Search for the cell housing the specified text and yield its [X, Y] center coordinate. 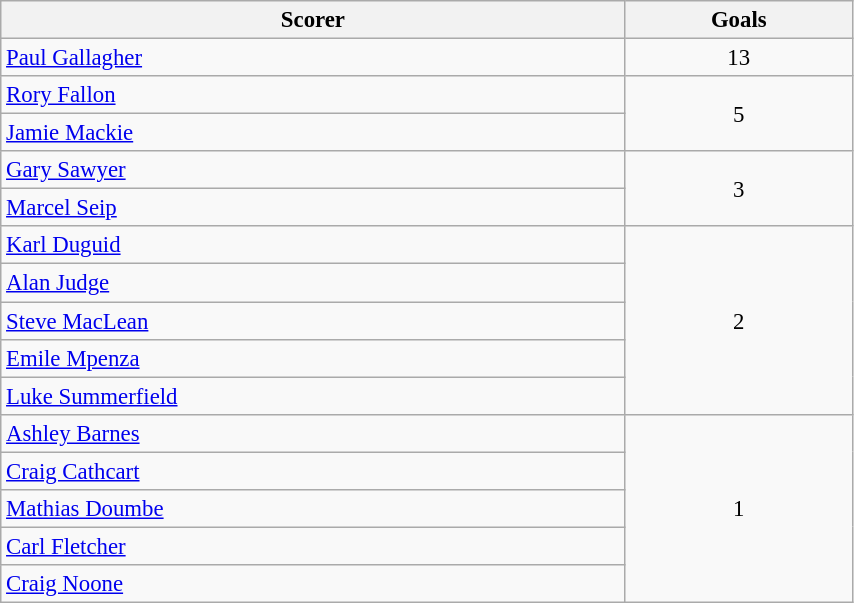
13 [738, 58]
Jamie Mackie [313, 133]
Carl Fletcher [313, 546]
Marcel Seip [313, 208]
3 [738, 188]
Luke Summerfield [313, 396]
2 [738, 320]
Gary Sawyer [313, 170]
Scorer [313, 20]
Emile Mpenza [313, 358]
Karl Duguid [313, 245]
Alan Judge [313, 283]
1 [738, 508]
Goals [738, 20]
Mathias Doumbe [313, 509]
Paul Gallagher [313, 58]
Rory Fallon [313, 95]
Craig Noone [313, 584]
5 [738, 114]
Craig Cathcart [313, 471]
Steve MacLean [313, 321]
Ashley Barnes [313, 433]
